From the cell containing the given text, extract its center point as (x, y) coordinate. 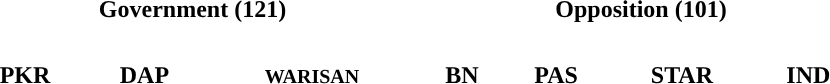
18 (556, 42)
1 (682, 42)
9 (144, 42)
79 (462, 42)
8 (312, 42)
